Output the [X, Y] coordinate of the center of the cell containing the given text.  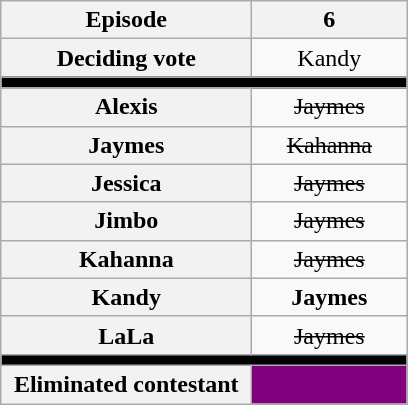
Jessica [126, 183]
Eliminated contestant [126, 384]
Jimbo [126, 221]
Alexis [126, 107]
LaLa [126, 335]
Episode [126, 20]
Deciding vote [126, 58]
6 [330, 20]
